Provide the (x, y) coordinate of the cell's center where the given text is located.  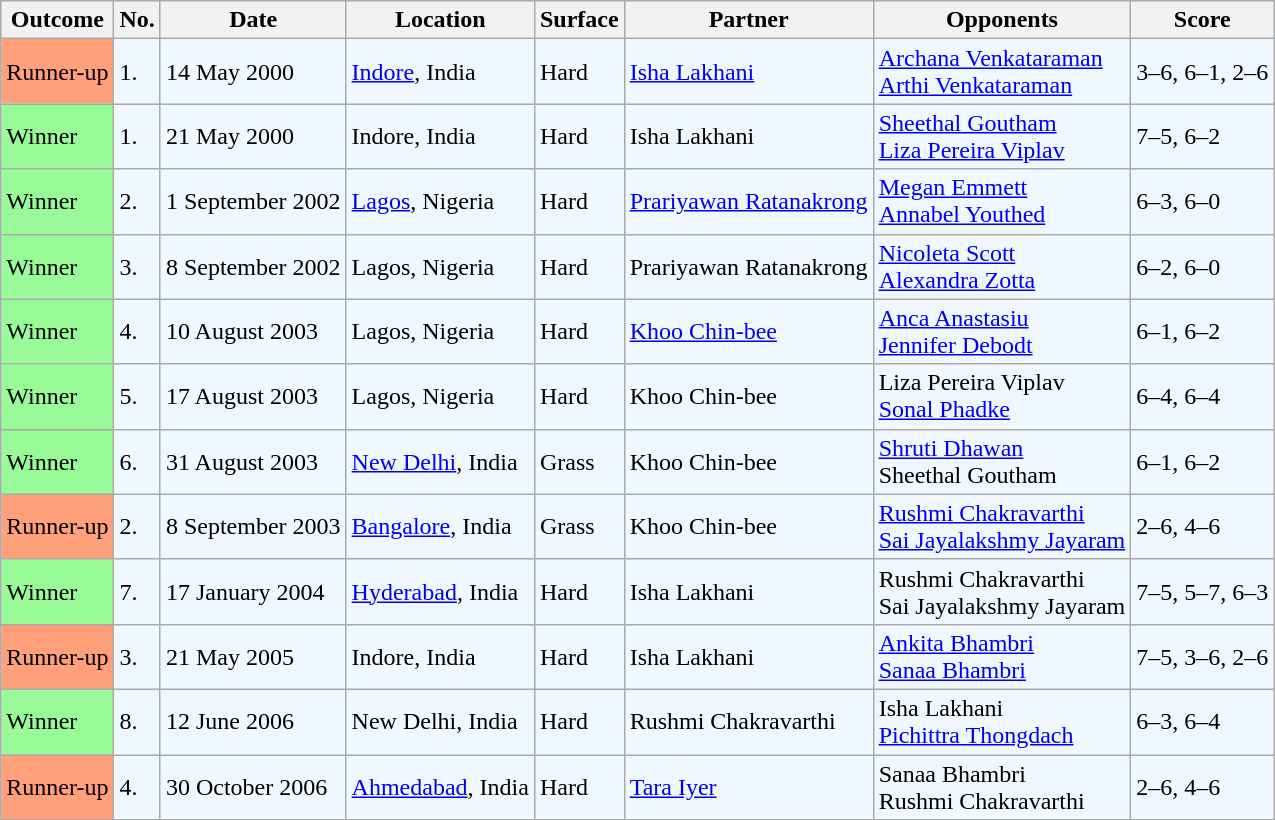
Bangalore, India (440, 526)
Hyderabad, India (440, 592)
Opponents (1002, 20)
Nicoleta Scott Alexandra Zotta (1002, 266)
Megan Emmett Annabel Youthed (1002, 202)
6–3, 6–0 (1202, 202)
12 June 2006 (253, 722)
14 May 2000 (253, 72)
7–5, 6–2 (1202, 136)
Isha Lakhani Pichittra Thongdach (1002, 722)
Sanaa Bhambri Rushmi Chakravarthi (1002, 786)
Tara Iyer (748, 786)
8. (137, 722)
7. (137, 592)
31 August 2003 (253, 462)
21 May 2005 (253, 656)
Ankita Bhambri Sanaa Bhambri (1002, 656)
7–5, 5–7, 6–3 (1202, 592)
17 January 2004 (253, 592)
6–4, 6–4 (1202, 396)
5. (137, 396)
6–3, 6–4 (1202, 722)
Archana Venkataraman Arthi Venkataraman (1002, 72)
17 August 2003 (253, 396)
Outcome (58, 20)
21 May 2000 (253, 136)
6–2, 6–0 (1202, 266)
Sheethal Goutham Liza Pereira Viplav (1002, 136)
8 September 2003 (253, 526)
Score (1202, 20)
1 September 2002 (253, 202)
30 October 2006 (253, 786)
No. (137, 20)
6. (137, 462)
10 August 2003 (253, 332)
Rushmi Chakravarthi (748, 722)
Anca Anastasiu Jennifer Debodt (1002, 332)
Liza Pereira Viplav Sonal Phadke (1002, 396)
7–5, 3–6, 2–6 (1202, 656)
8 September 2002 (253, 266)
Ahmedabad, India (440, 786)
Location (440, 20)
Shruti Dhawan Sheethal Goutham (1002, 462)
Surface (579, 20)
Date (253, 20)
Partner (748, 20)
3–6, 6–1, 2–6 (1202, 72)
